Provide the [x, y] coordinate of the cell's center where the given text is located.  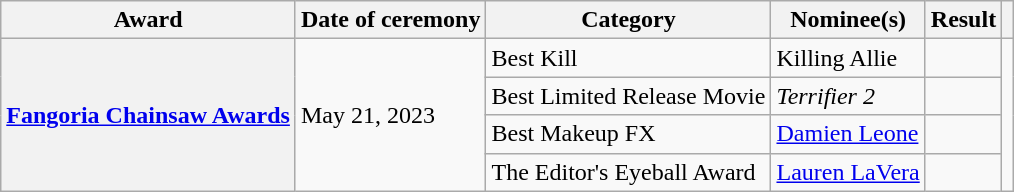
Award [148, 20]
The Editor's Eyeball Award [628, 172]
Category [628, 20]
Result [963, 20]
Date of ceremony [390, 20]
Nominee(s) [848, 20]
Best Kill [628, 58]
Damien Leone [848, 134]
May 21, 2023 [390, 115]
Lauren LaVera [848, 172]
Killing Allie [848, 58]
Fangoria Chainsaw Awards [148, 115]
Best Limited Release Movie [628, 96]
Best Makeup FX [628, 134]
Terrifier 2 [848, 96]
